Detect which cell encompasses the target text, then output its [x, y] center coordinate. 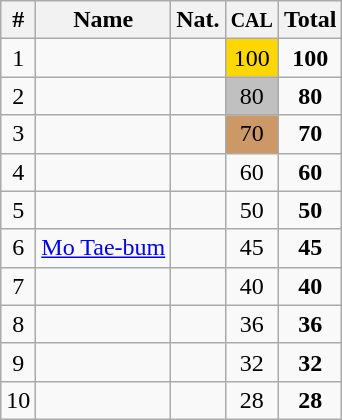
7 [18, 286]
2 [18, 96]
1 [18, 58]
CAL [252, 20]
Total [310, 20]
4 [18, 172]
Nat. [198, 20]
# [18, 20]
5 [18, 210]
3 [18, 134]
Name [104, 20]
6 [18, 248]
8 [18, 324]
10 [18, 400]
9 [18, 362]
Mo Tae-bum [104, 248]
